Capture the cell that displays the provided text and extract its (x, y) central coordinate. 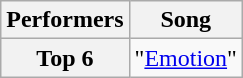
Top 6 (65, 58)
Performers (65, 20)
"Emotion" (186, 58)
Song (186, 20)
